For the text-containing cell, return its midpoint in [x, y] coordinate format. 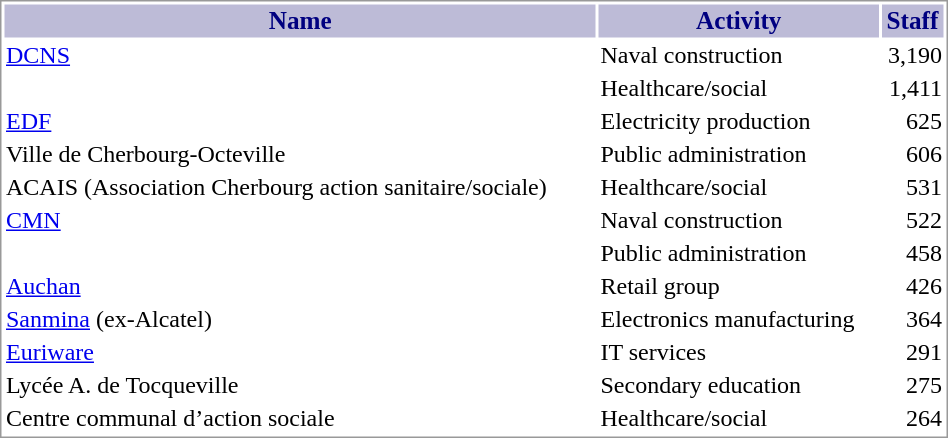
Secondary education [738, 385]
CMN [300, 221]
625 [912, 121]
Activity [738, 20]
Lycée A. de Tocqueville [300, 385]
Staff [912, 20]
264 [912, 419]
Ville de Cherbourg-Octeville [300, 155]
Retail group [738, 287]
458 [912, 253]
Euriware [300, 353]
3,190 [912, 55]
606 [912, 155]
Electricity production [738, 121]
Electronics manufacturing [738, 319]
426 [912, 287]
Name [300, 20]
531 [912, 187]
364 [912, 319]
Sanmina (ex-Alcatel) [300, 319]
1,411 [912, 89]
275 [912, 385]
291 [912, 353]
Auchan [300, 287]
DCNS [300, 55]
EDF [300, 121]
ACAIS (Association Cherbourg action sanitaire/sociale) [300, 187]
Centre communal d’action sociale [300, 419]
IT services [738, 353]
522 [912, 221]
